Detect which cell encompasses the target text, then output its [X, Y] center coordinate. 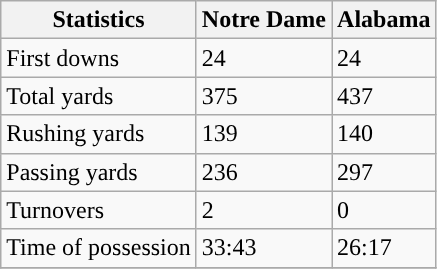
140 [384, 134]
Total yards [99, 96]
Time of possession [99, 248]
375 [264, 96]
33:43 [264, 248]
Notre Dame [264, 20]
Statistics [99, 20]
Alabama [384, 20]
First downs [99, 58]
437 [384, 96]
236 [264, 172]
26:17 [384, 248]
0 [384, 210]
Turnovers [99, 210]
139 [264, 134]
Rushing yards [99, 134]
Passing yards [99, 172]
2 [264, 210]
297 [384, 172]
